Output the [x, y] coordinate of the center of the cell containing the given text.  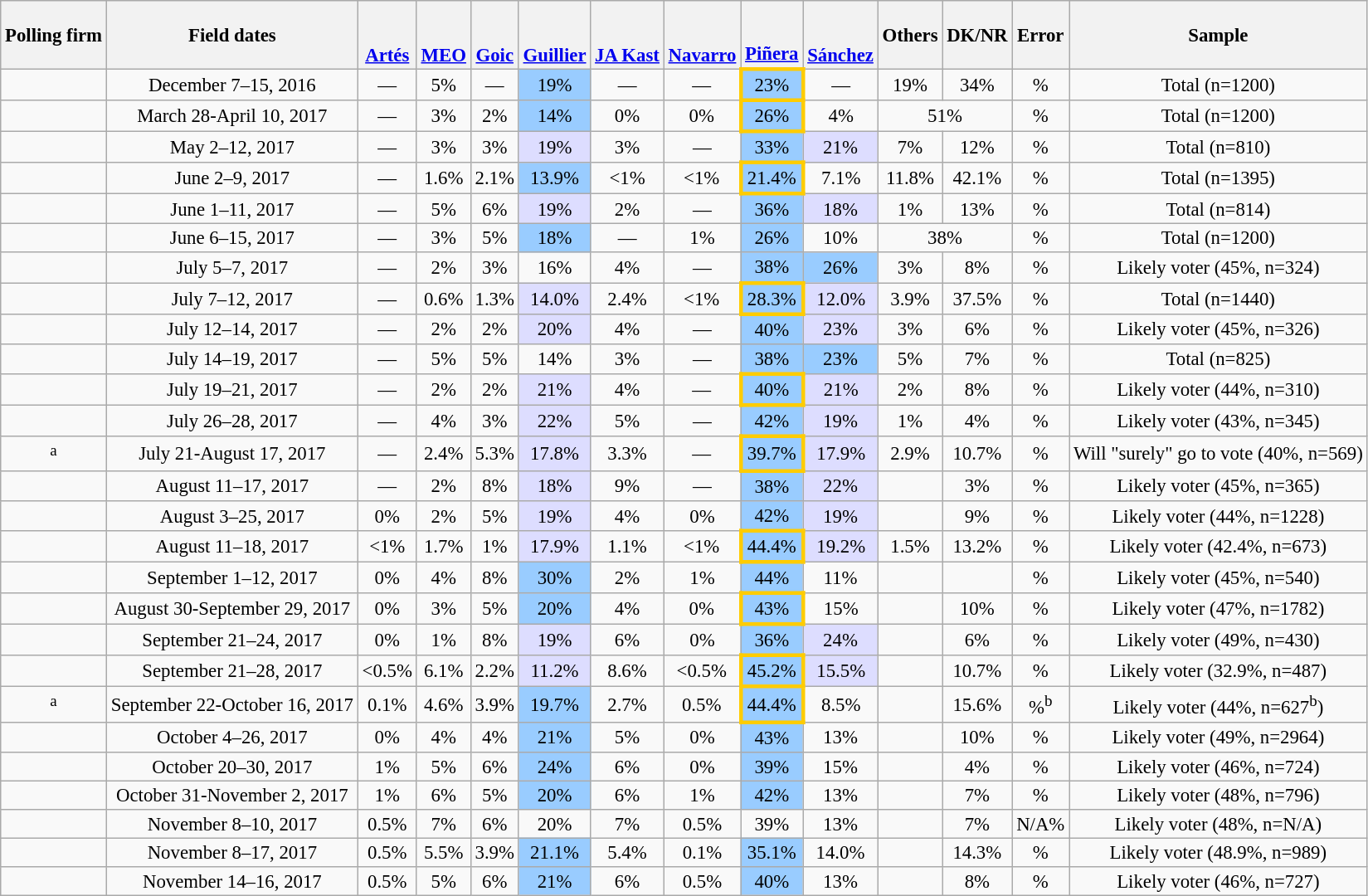
6.1% [443, 671]
Total (n=814) [1218, 209]
44% [772, 578]
Likely voter (42.4%, n=673) [1218, 547]
33% [772, 148]
21.1% [554, 853]
December 7–15, 2016 [232, 85]
30% [554, 578]
12.0% [840, 299]
November 8–10, 2017 [232, 823]
4.6% [443, 704]
Polling firm [54, 35]
1.3% [494, 299]
5.5% [443, 853]
Total (n=1395) [1218, 178]
37.5% [977, 299]
July 26–28, 2017 [232, 421]
October 20–30, 2017 [232, 767]
Likely voter (44%, n=310) [1218, 389]
34% [977, 85]
October 31-November 2, 2017 [232, 795]
Piñera [772, 35]
July 5–7, 2017 [232, 268]
19.7% [554, 704]
Sample [1218, 35]
35.1% [772, 853]
19.2% [840, 547]
October 4–26, 2017 [232, 737]
Total (n=1440) [1218, 299]
15.6% [977, 704]
Likely voter (49%, n=430) [1218, 640]
Likely voter (48%, n=N/A) [1218, 823]
16% [554, 268]
September 1–12, 2017 [232, 578]
September 22-October 16, 2017 [232, 704]
Artés [387, 35]
15.5% [840, 671]
Likely voter (45%, n=365) [1218, 486]
May 2–12, 2017 [232, 148]
July 12–14, 2017 [232, 329]
June 1–11, 2017 [232, 209]
11.8% [910, 178]
Likely voter (45%, n=540) [1218, 578]
11% [840, 578]
JA Kast [627, 35]
Likely voter (46%, n=727) [1218, 881]
39.7% [772, 454]
Likely voter (44%, n=1228) [1218, 516]
8.6% [627, 671]
Likely voter (48.9%, n=989) [1218, 853]
13.9% [554, 178]
7.1% [840, 178]
42.1% [977, 178]
November 14–16, 2017 [232, 881]
2.9% [910, 454]
Likely voter (47%, n=1782) [1218, 609]
5.3% [494, 454]
Likely voter (46%, n=724) [1218, 767]
Likely voter (43%, n=345) [1218, 421]
1.6% [443, 178]
1.5% [910, 547]
2.2% [494, 671]
Likely voter (45%, n=326) [1218, 329]
March 28-April 10, 2017 [232, 116]
Goic [494, 35]
Likely voter (44%, n=627b) [1218, 704]
51% [945, 116]
45.2% [772, 671]
August 11–17, 2017 [232, 486]
November 8–17, 2017 [232, 853]
July 7–12, 2017 [232, 299]
5.4% [627, 853]
21.4% [772, 178]
DK/NR [977, 35]
13.2% [977, 547]
July 14–19, 2017 [232, 358]
Field dates [232, 35]
August 11–18, 2017 [232, 547]
N/A% [1040, 823]
July 21-August 17, 2017 [232, 454]
MEO [443, 35]
Error [1040, 35]
2.1% [494, 178]
14.3% [977, 853]
Guillier [554, 35]
September 21–24, 2017 [232, 640]
Sánchez [840, 35]
12% [977, 148]
Likely voter (32.9%, n=487) [1218, 671]
August 3–25, 2017 [232, 516]
11.2% [554, 671]
June 2–9, 2017 [232, 178]
1.7% [443, 547]
Likely voter (45%, n=324) [1218, 268]
Likely voter (49%, n=2964) [1218, 737]
Will "surely" go to vote (40%, n=569) [1218, 454]
July 19–21, 2017 [232, 389]
28.3% [772, 299]
2.7% [627, 704]
1.1% [627, 547]
%b [1040, 704]
August 30-September 29, 2017 [232, 609]
Navarro [702, 35]
0.6% [443, 299]
8.5% [840, 704]
Total (n=810) [1218, 148]
September 21–28, 2017 [232, 671]
3.3% [627, 454]
Likely voter (48%, n=796) [1218, 795]
June 6–15, 2017 [232, 239]
Total (n=825) [1218, 358]
17.8% [554, 454]
Others [910, 35]
